Detect which cell encompasses the target text, then output its [x, y] center coordinate. 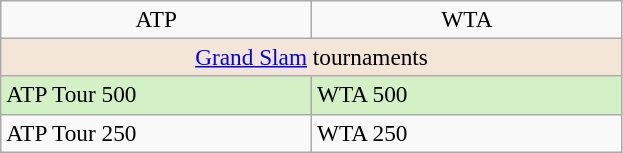
WTA [468, 19]
Grand Slam tournaments [312, 57]
ATP Tour 250 [156, 133]
WTA 250 [468, 133]
WTA 500 [468, 95]
ATP Tour 500 [156, 95]
ATP [156, 19]
